Return [X, Y] of the center of cell containing provided text 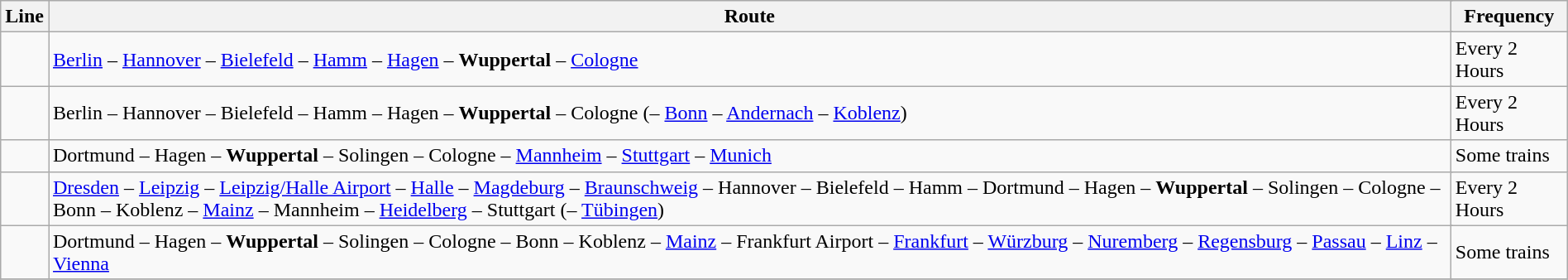
Line [25, 17]
Berlin – Hannover – Bielefeld – Hamm – Hagen – Wuppertal – Cologne (– Bonn – Andernach – Koblenz) [749, 113]
Frequency [1508, 17]
Route [749, 17]
Berlin – Hannover – Bielefeld – Hamm – Hagen – Wuppertal – Cologne [749, 60]
Dortmund – Hagen – Wuppertal – Solingen – Cologne – Mannheim – Stuttgart – Munich [749, 156]
